Search for the cell housing the specified text and yield its [x, y] center coordinate. 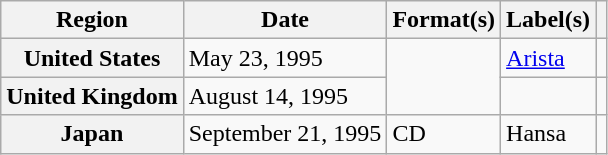
Region [92, 20]
Label(s) [548, 20]
United States [92, 58]
September 21, 1995 [285, 134]
CD [444, 134]
United Kingdom [92, 96]
Date [285, 20]
Japan [92, 134]
Hansa [548, 134]
August 14, 1995 [285, 96]
May 23, 1995 [285, 58]
Format(s) [444, 20]
Arista [548, 58]
